Determine the (X, Y) coordinate at the center of the cell enclosing the given text.  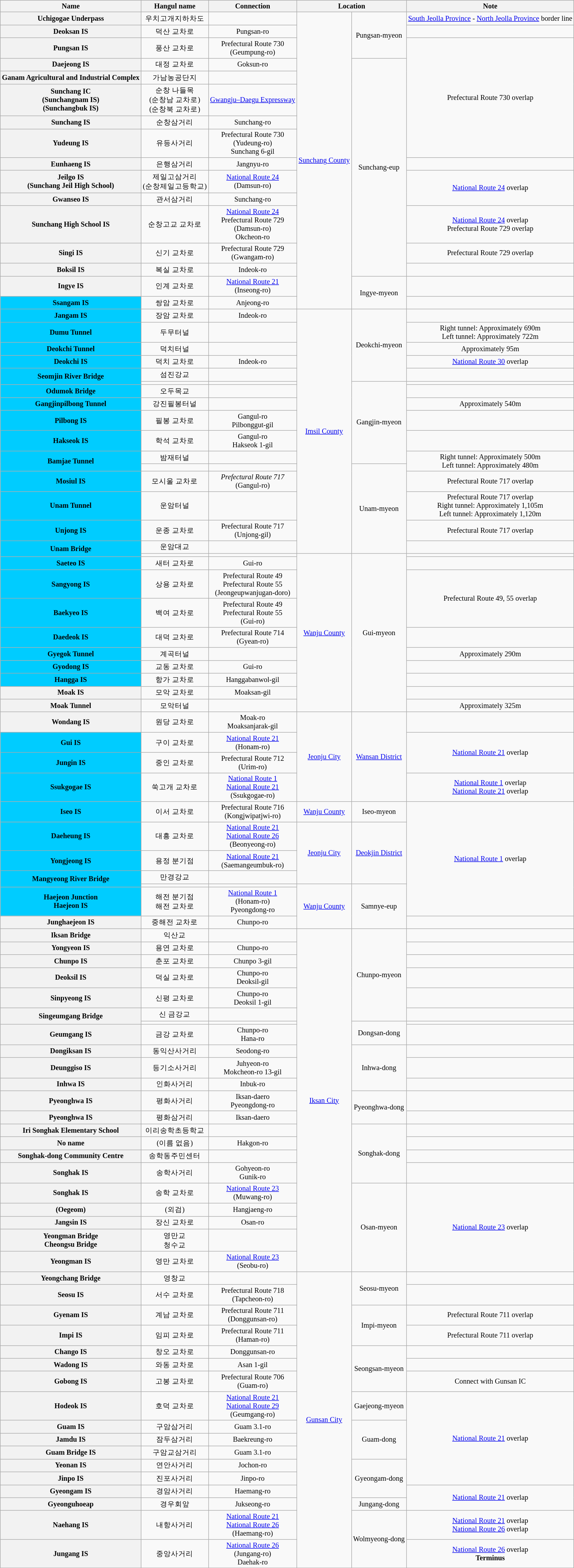
Gyegok Tunnel (71, 654)
익산교 (174, 935)
Jamdu IS (71, 1439)
Jukseong-ro (253, 1504)
Haejeon JunctionHaejeon IS (71, 902)
은행삼거리 (174, 164)
섬진강교 (174, 374)
Deokchi IS (71, 362)
Gyeongam-dong (379, 1478)
경암사거리 (174, 1491)
쑥고개 교차로 (174, 787)
호덕 교차로 (174, 1406)
쌍암 교차로 (174, 303)
Prefectural Route 49Prefectural Route 55(Jeongeupwanjugan-doro) (253, 584)
Jeilgo IS(Sunchang Jeil High School) (71, 182)
National Route 1(Honam-ro)Pyeongdong-ro (253, 902)
Seongsan-myeon (379, 1368)
Geumgang IS (71, 1035)
Hangga IS (71, 680)
금강 교차로 (174, 1035)
Right tunnel: Approximately 690mLeft tunnel: Approximately 722m (490, 332)
Prefectural Route 729 overlap (490, 253)
National Route 26(Jungang-ro)Daehak-ro (253, 1554)
Prefectural Route 730(Yudeung-ro)Sunchang 6-gil (253, 143)
Deoksan IS (71, 32)
Chunpo-myeon (379, 975)
Pungsan IS (71, 48)
Dongsan-dong (379, 1032)
복실 교차로 (174, 270)
Sunchang IS (71, 122)
Inhwa-dong (379, 1068)
Yongjeong IS (71, 861)
Imsil County (324, 431)
Inhwa IS (71, 1085)
Prefectural Route 714(Gyean-ro) (253, 637)
만경강교 (174, 877)
Wadong IS (71, 1365)
Prefectural Route 711(Donggunsan-ro) (253, 1315)
Gohyeon-roGunik-ro (253, 1173)
Approximately 325m (490, 705)
진포사거리 (174, 1478)
Moak IS (71, 693)
교동 교차로 (174, 666)
Gyeongam IS (71, 1491)
National Route 21(Saemangeumbuk-ro) (253, 861)
Iksan-daero (253, 1118)
Daeheung IS (71, 836)
Gyeonguhoeap (71, 1504)
Hodeok IS (71, 1406)
Gui IS (71, 742)
Jinpo-ro (253, 1478)
Goksun-ro (253, 65)
Iksan Bridge (71, 935)
경우회앞 (174, 1504)
평화사거리 (174, 1101)
항가 교차로 (174, 680)
Chunpo-roHana-ro (253, 1035)
잠두삼거리 (174, 1439)
Pyeonghwa-dong (379, 1107)
Seomjin River Bridge (71, 376)
South Jeolla Province - North Jeolla Province border line (490, 18)
Unam Bridge (71, 549)
두무터널 (174, 332)
Seosu IS (71, 1295)
송학동주민센터 (174, 1156)
National Route 21(Inseong-ro) (253, 286)
영만교청수교 (174, 1240)
(Oegeom) (71, 1210)
Prefectural Route 49Prefectural Route 55(Gui-ro) (253, 613)
Yongyeon IS (71, 948)
National Route 23 overlap (490, 1227)
National Route 23(Muwang-ro) (253, 1193)
Haemang-ro (253, 1491)
장신 교차로 (174, 1222)
Gunsan City (324, 1420)
학석 교차로 (174, 441)
Seodong-ro (253, 1051)
Iseo IS (71, 812)
Yeongman BridgeCheongsu Bridge (71, 1240)
Gwanseo IS (71, 199)
Ingye-myeon (379, 292)
Impi-myeon (379, 1325)
Donggunsan-ro (253, 1352)
Juhyeon-roMokcheon-ro 13-gil (253, 1068)
순창 나들목(순창남 교차로)(순창북 교차로) (174, 100)
Sunchang County (324, 160)
Sunchang IC(Sunchangnam IS)(Sunchangbuk IS) (71, 100)
Deokchi-myeon (379, 345)
Seosu-myeon (379, 1288)
Gyodong IS (71, 666)
Prefectural Route 717 overlapRight tunnel: Approximately 1,105mLeft tunnel: Approximately 1,120m (490, 506)
Guam-dong (379, 1440)
Gaejeong-myeon (379, 1406)
Jungang-dong (379, 1504)
Chunpo-roDeoksil-gil (253, 978)
운종 교차로 (174, 530)
Iksan City (324, 1100)
Hakgon-ro (253, 1143)
가남농공단지 (174, 77)
Jangnyu-ro (253, 164)
National Route 21National Route 26(Beonyeong-ro) (253, 836)
Jangam IS (71, 315)
Pungsan-myeon (379, 35)
Dongiksan IS (71, 1051)
Moaksan-gil (253, 693)
오두목교 (174, 391)
Prefectural Route 706(Guam-ro) (253, 1381)
용연 교차로 (174, 948)
모시울 교차로 (174, 481)
Singeumgang Bridge (71, 1016)
Sunchang-eup (379, 167)
서수 교차로 (174, 1295)
National Route 21National Route 29(Geumgang-ro) (253, 1406)
National Route 30 overlap (490, 362)
강진필봉터널 (174, 404)
National Route 26 overlapTerminus (490, 1554)
Hangul name (174, 6)
인화사거리 (174, 1085)
풍산 교차로 (174, 48)
Deunggiso IS (71, 1068)
대정 교차로 (174, 65)
Iri Songhak Elementary School (71, 1130)
Wansan District (379, 757)
Right tunnel: Approximately 500mLeft tunnel: Approximately 480m (490, 461)
구암교삼거리 (174, 1453)
National Route 24 overlapPrefectural Route 729 overlap (490, 224)
Prefectural Route 730 overlap (490, 97)
Moak-roMoaksanjarak-gil (253, 722)
National Route 21 overlapNational Route 26 overlap (490, 1525)
Location (352, 6)
이리송학초등학교 (174, 1130)
운암터널 (174, 506)
Iseo-myeon (379, 812)
신기 교차로 (174, 253)
National Route 23(Seobu-ro) (253, 1262)
Songhak-dong (379, 1153)
해전 분기점해전 교차로 (174, 902)
Gangul-roPilbonggut-gil (253, 421)
Junghaejeon IS (71, 922)
Daedeok IS (71, 637)
Mangyeong River Bridge (71, 879)
유등사거리 (174, 143)
중인 교차로 (174, 763)
National Route 24 overlap (490, 188)
Baekreung-ro (253, 1439)
모악터널 (174, 705)
Gyenam IS (71, 1315)
임피 교차로 (174, 1335)
Songhak-dong Community Centre (71, 1156)
모악 교차로 (174, 693)
Jinpo IS (71, 1478)
Baekyeo IS (71, 613)
Deokchi Tunnel (71, 349)
Prefectural Route 718(Tapcheon-ro) (253, 1295)
Wolmyeong-dong (379, 1539)
Osan-ro (253, 1222)
원당 교차로 (174, 722)
Name (71, 6)
운암대교 (174, 547)
Naehang IS (71, 1525)
Saeteo IS (71, 563)
Yeongman IS (71, 1262)
Hakseok IS (71, 441)
동익산사거리 (174, 1051)
Yeonan IS (71, 1465)
덕실 교차로 (174, 978)
등기소사거리 (174, 1068)
구이 교차로 (174, 742)
Anjeong-ro (253, 303)
Sunchang High School IS (71, 224)
(외검) (174, 1210)
용정 분기점 (174, 861)
인계 교차로 (174, 286)
중해전 교차로 (174, 922)
필봉 교차로 (174, 421)
Sangyong IS (71, 584)
Gui-myeon (379, 633)
계남 교차로 (174, 1315)
Approximately 540m (490, 404)
춘포 교차로 (174, 961)
Deoksil IS (71, 978)
Approximately 290m (490, 654)
Pilbong IS (71, 421)
Gobong IS (71, 1381)
Chango IS (71, 1352)
창오 교차로 (174, 1352)
Prefectural Route 717(Unjong-gil) (253, 530)
No name (71, 1143)
Uchigogae Underpass (71, 18)
Impi IS (71, 1335)
상용 교차로 (174, 584)
Inbuk-ro (253, 1085)
Prefectural Route 711(Haman-ro) (253, 1335)
Singi IS (71, 253)
Asan 1-gil (253, 1365)
Ssangam IS (71, 303)
Guam Bridge IS (71, 1453)
Unjong IS (71, 530)
구암삼거리 (174, 1427)
Chunpo IS (71, 961)
Dumu Tunnel (71, 332)
Mosiul IS (71, 481)
장암 교차로 (174, 315)
Chunpo-roDeoksil 1-gil (253, 998)
National Route 21National Route 26(Haemang-ro) (253, 1525)
(이름 없음) (174, 1143)
Gangul-roHakseok 1-gil (253, 441)
Guam IS (71, 1427)
Jangsin IS (71, 1222)
순창삼거리 (174, 122)
Ssukgogae IS (71, 787)
Hanggabanwol-gil (253, 680)
Prefectural Route 712(Urim-ro) (253, 763)
Deokjin District (379, 853)
Prefectural Route 49, 55 overlap (490, 598)
이서 교차로 (174, 812)
Samnye-eup (379, 906)
순창고교 교차로 (174, 224)
관서삼거리 (174, 199)
Pungsan-ro (253, 32)
Iksan-daeroPyeongdong-ro (253, 1101)
덕치 교차로 (174, 362)
새터 교차로 (174, 563)
Unam-myeon (379, 509)
계곡터널 (174, 654)
Prefectural Route 730(Geumpung-ro) (253, 48)
Osan-myeon (379, 1227)
덕산 교차로 (174, 32)
Sinpyeong IS (71, 998)
National Route 24(Damsun-ro) (253, 182)
Prefectural Route 717(Gangul-ro) (253, 481)
National Route 1 overlapNational Route 21 overlap (490, 787)
Approximately 95m (490, 349)
덕치터널 (174, 349)
Gangjinpilbong Tunnel (71, 404)
Wondang IS (71, 722)
National Route 24Prefectural Route 729(Damsun-ro)Okcheon-ro (253, 224)
Gwangju–Daegu Expressway (253, 100)
National Route 1 overlap (490, 859)
Bamjae Tunnel (71, 461)
평화삼거리 (174, 1118)
제일고삼거리(순창제일고등학교) (174, 182)
Boksil IS (71, 270)
내항사거리 (174, 1525)
Daejeong IS (71, 65)
와동 교차로 (174, 1365)
Jochon-ro (253, 1465)
National Route 1National Route 21(Ssukgogae-ro) (253, 787)
Ingye IS (71, 286)
백여 교차로 (174, 613)
Hangjaeng-ro (253, 1210)
Odumok Bridge (71, 391)
Moak Tunnel (71, 705)
밤재터널 (174, 457)
Unam Tunnel (71, 506)
대덕 교차로 (174, 637)
Chunpo 3-gil (253, 961)
Prefectural Route 729(Gwangam-ro) (253, 253)
연안사거리 (174, 1465)
Eunhaeng IS (71, 164)
고봉 교차로 (174, 1381)
National Route 21(Honam-ro) (253, 742)
영창교 (174, 1278)
Jungin IS (71, 763)
Ganam Agricultural and Industrial Complex (71, 77)
중앙사거리 (174, 1554)
영만 교차로 (174, 1262)
대흥 교차로 (174, 836)
Connect with Gunsan IC (490, 1381)
Prefectural Route 716(Kongjwipatjwi-ro) (253, 812)
Connection (253, 6)
신평 교차로 (174, 998)
Yeongchang Bridge (71, 1278)
Gangjin-myeon (379, 422)
Jungang IS (71, 1554)
송학사거리 (174, 1173)
Yudeung IS (71, 143)
Note (490, 6)
송학 교차로 (174, 1193)
신 금강교 (174, 1014)
우치고개지하차도 (174, 18)
